Return (x, y) of the center of cell containing provided text 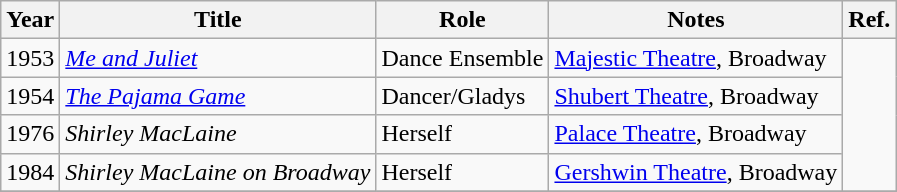
Role (462, 20)
Dance Ensemble (462, 58)
The Pajama Game (218, 96)
Dancer/Gladys (462, 96)
1976 (30, 134)
Shubert Theatre, Broadway (696, 96)
Gershwin Theatre, Broadway (696, 172)
Notes (696, 20)
Shirley MacLaine (218, 134)
Majestic Theatre, Broadway (696, 58)
Shirley MacLaine on Broadway (218, 172)
Year (30, 20)
Me and Juliet (218, 58)
1954 (30, 96)
1984 (30, 172)
Palace Theatre, Broadway (696, 134)
Ref. (870, 20)
1953 (30, 58)
Title (218, 20)
